Scan for the cell matching the given text and deliver its [X, Y] coordinate at center. 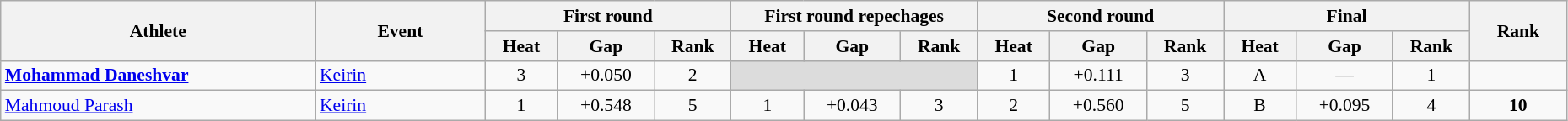
4 [1431, 106]
Final [1347, 16]
+0.548 [606, 106]
Event [400, 30]
Athlete [159, 30]
A [1260, 76]
Second round [1101, 16]
B [1260, 106]
+0.043 [852, 106]
First round [608, 16]
First round repechages [854, 16]
+0.050 [606, 76]
+0.095 [1344, 106]
— [1344, 76]
Mahmoud Parash [159, 106]
+0.111 [1098, 76]
+0.560 [1098, 106]
Mohammad Daneshvar [159, 76]
10 [1518, 106]
